From the cell containing the given text, extract its center point as (x, y) coordinate. 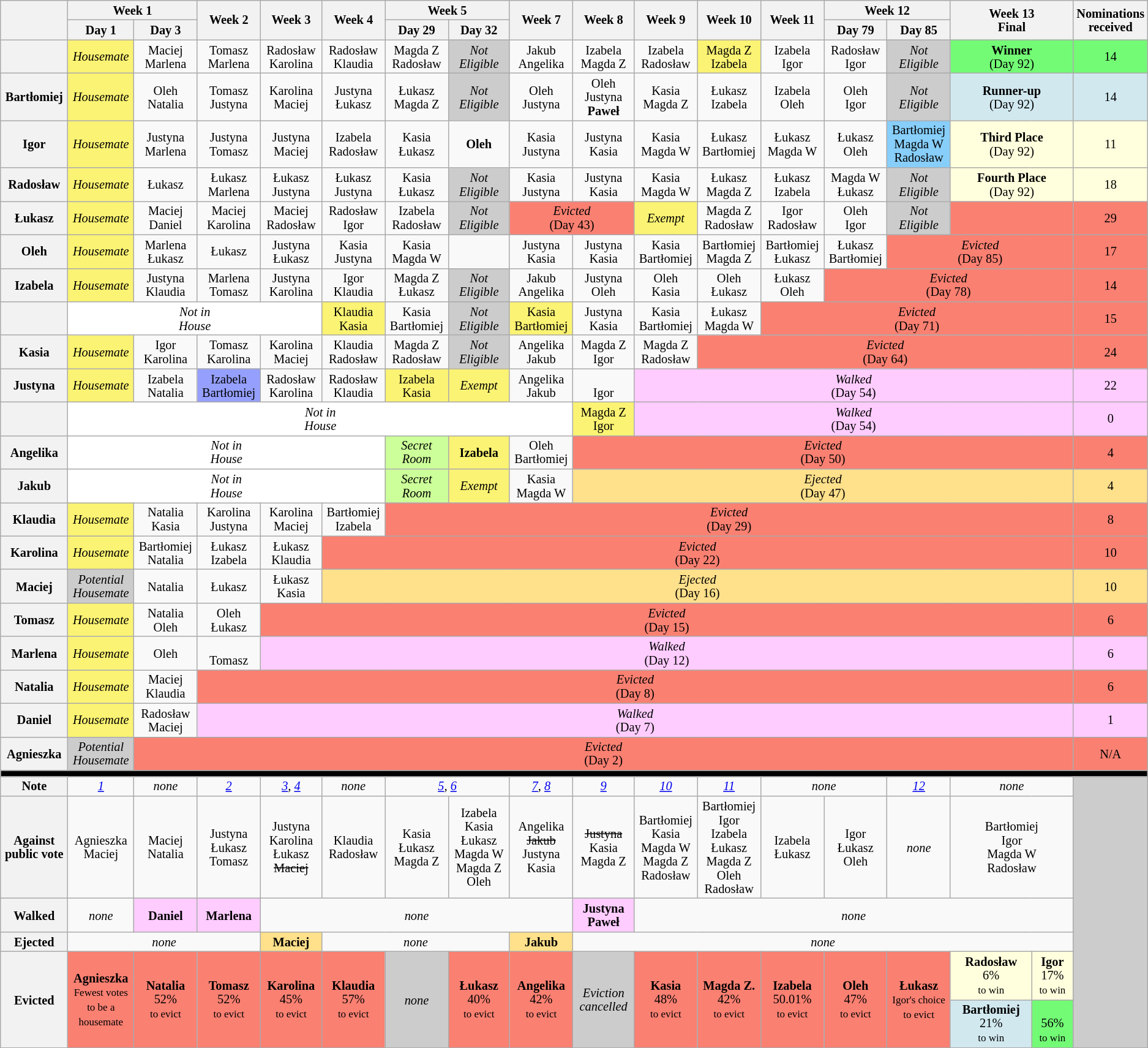
JustynaMarlena (165, 143)
Evicted(Day 71) (917, 319)
18 (1111, 185)
IzabelaKasiaŁukaszMagda WMagda ZOleh (479, 846)
Ejected(Day 16) (697, 587)
Week 1 (132, 10)
7, 8 (541, 786)
TomaszKarolina (229, 352)
Day 32 (479, 29)
Fourth Place(Day 92) (1011, 185)
29 (1111, 218)
24 (1111, 352)
BartłomiejŁukasz (792, 251)
JustynaKlaudia (165, 285)
JustynaTomasz (229, 143)
Magda ZIzabela (729, 56)
BartłomiejIzabela (353, 519)
AgnieszkaFewest votesto be a housemate (101, 1000)
OlehJustyna (541, 97)
BartłomiejMagda Z (729, 251)
Week 4 (353, 20)
Agnieszka (34, 753)
JustynaKarolinaŁukaszMaciej (291, 846)
BartłomiejIgorMagda WRadosław (1011, 846)
Magda ZŁukasz (416, 285)
Day 79 (856, 29)
Evicted(Day 8) (636, 686)
IzabelaBartłomiej (229, 386)
JustynaKarolina (291, 285)
Evicted (34, 1000)
TomaszJustyna (229, 97)
IzabelaNatalia (165, 386)
ŁukaszMarlena (229, 185)
KlaudiaKasia (353, 319)
MaciejNatalia (165, 846)
BartłomiejMagda WRadosław (918, 143)
Angelika42%to evict (541, 1000)
Izabela50.01%to evict (792, 1000)
Week 8 (604, 20)
15 (1111, 319)
3, 4 (291, 786)
RadosławMaciej (165, 720)
MaciejDaniel (165, 218)
JustynaMaciej (291, 143)
Kasia (34, 352)
Evicted(Day 2) (604, 753)
17 (1111, 251)
MaciejKarolina (229, 218)
Day 29 (416, 29)
JustynaPaweł (604, 915)
Klaudia57%to evict (353, 1000)
Angelika (34, 452)
56%to win (1052, 1024)
IgorRadosław (792, 218)
Day 1 (101, 29)
ŁukaszIgor's choiceto evict (918, 1000)
MaciejKlaudia (165, 686)
Magda Z.42%to evict (729, 1000)
Runner-up(Day 92) (1011, 97)
IzabelaMagda Z (604, 56)
KarolinaJustyna (229, 519)
IzabelaOleh (792, 97)
8 (1111, 519)
Week 12 (888, 10)
Againstpublic vote (34, 846)
JustynaOleh (604, 285)
Kasia48%to evict (666, 1000)
NataliaKasia (165, 519)
Ejected(Day 47) (823, 486)
BartłomiejIgorIzabelaŁukaszMagda ZOlehRadosław (729, 846)
5, 6 (447, 786)
OlehBartłomiej (541, 452)
Evicted(Day 29) (729, 519)
Walked(Day 12) (666, 653)
KasiaMagda Z (666, 97)
IzabelaŁukasz (792, 846)
Ejected (34, 941)
Week 10 (729, 20)
Evicted(Day 15) (666, 620)
IgorKarolina (165, 352)
Igor17%to win (1052, 975)
Third Place(Day 92) (1011, 143)
ŁukaszKlaudia (291, 552)
Not inHouse (227, 486)
Radosław6%to win (991, 975)
Evicted(Day 22) (697, 552)
Oleh47%to evict (856, 1000)
22 (1111, 386)
AngelikaJakubJustynaKasia (541, 846)
MaciejRadosław (291, 218)
TomaszMarlena (229, 56)
9 (604, 786)
Day 85 (918, 29)
Week 2 (229, 20)
OlehJustynaPaweł (604, 97)
MarlenaŁukasz (165, 251)
IgorKlaudia (353, 285)
Week 5 (447, 10)
Note (34, 786)
Nominationsreceived (1111, 20)
Evicted(Day 78) (949, 285)
Week 7 (541, 20)
IzabelaIgor (792, 56)
MaciejMarlena (165, 56)
Magda WŁukasz (856, 185)
Evicted(Day 50) (823, 452)
Walked(Day 7) (636, 720)
Evicted(Day 85) (980, 251)
OlehKasia (666, 285)
Walked (34, 915)
BartłomiejNatalia (165, 552)
Karolina (34, 552)
12 (918, 786)
0 (1111, 419)
IgorŁukaszOleh (856, 846)
2 (229, 786)
Evicted(Day 43) (572, 218)
Week 13Final (1011, 20)
OlehNatalia (165, 97)
Evictioncancelled (604, 1000)
Day 3 (165, 29)
JustynaŁukaszTomasz (229, 846)
Bartłomiej21%to win (991, 1024)
JustynaKasiaMagda Z (604, 846)
Klaudia (34, 519)
Karolina45%to evict (291, 1000)
Winner(Day 92) (1011, 56)
Week 11 (792, 20)
KasiaŁukaszMagda Z (416, 846)
Evicted(Day 64) (885, 352)
ŁukaszKasia (291, 587)
MarlenaTomasz (229, 285)
Week 3 (291, 20)
BartłomiejKasiaMagda WMagda ZRadosław (666, 846)
Łukasz40%to evict (479, 1000)
N/A (1111, 753)
Tomasz52%to evict (229, 1000)
Week 9 (666, 20)
Radosław (34, 185)
Bartłomiej (34, 97)
NataliaOleh (165, 620)
Justyna (34, 386)
AgnieszkaMaciej (101, 846)
IzabelaKasia (416, 386)
Natalia52%to evict (165, 1000)
